Detect which cell encompasses the target text, then output its (x, y) center coordinate. 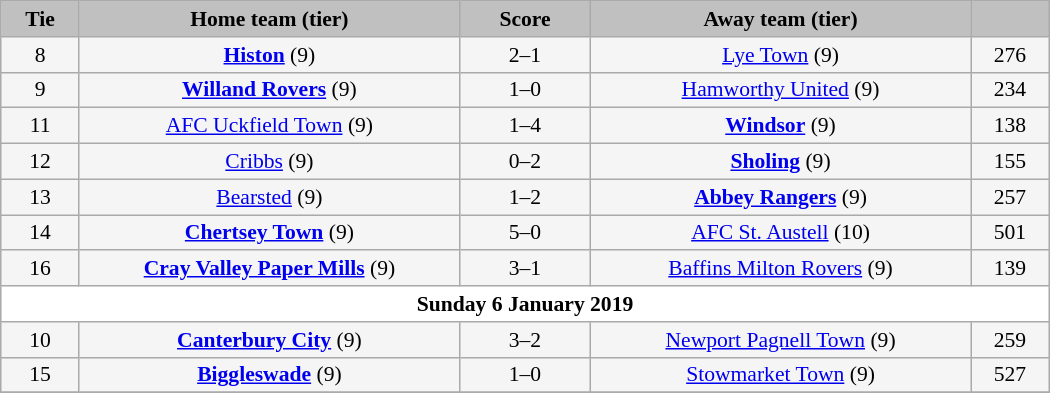
10 (40, 340)
11 (40, 126)
Windsor (9) (781, 126)
Away team (tier) (781, 19)
Lye Town (9) (781, 55)
Chertsey Town (9) (269, 233)
Sunday 6 January 2019 (525, 304)
257 (1010, 197)
527 (1010, 375)
501 (1010, 233)
Newport Pagnell Town (9) (781, 340)
15 (40, 375)
13 (40, 197)
Hamworthy United (9) (781, 90)
Home team (tier) (269, 19)
1–2 (524, 197)
Abbey Rangers (9) (781, 197)
259 (1010, 340)
Canterbury City (9) (269, 340)
155 (1010, 162)
3–2 (524, 340)
Histon (9) (269, 55)
0–2 (524, 162)
AFC Uckfield Town (9) (269, 126)
12 (40, 162)
16 (40, 269)
1–4 (524, 126)
5–0 (524, 233)
Bearsted (9) (269, 197)
Cribbs (9) (269, 162)
138 (1010, 126)
Baffins Milton Rovers (9) (781, 269)
Score (524, 19)
Cray Valley Paper Mills (9) (269, 269)
139 (1010, 269)
Sholing (9) (781, 162)
3–1 (524, 269)
2–1 (524, 55)
8 (40, 55)
Tie (40, 19)
Stowmarket Town (9) (781, 375)
9 (40, 90)
AFC St. Austell (10) (781, 233)
14 (40, 233)
234 (1010, 90)
Willand Rovers (9) (269, 90)
Biggleswade (9) (269, 375)
276 (1010, 55)
